From the cell containing the given text, extract its center point as [X, Y] coordinate. 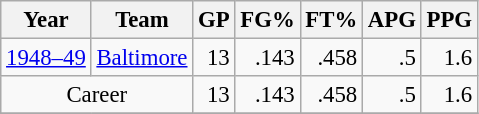
Year [46, 20]
Career [97, 95]
1948–49 [46, 58]
FT% [332, 20]
Baltimore [142, 58]
FG% [268, 20]
Team [142, 20]
APG [392, 20]
GP [214, 20]
PPG [449, 20]
